Capture the cell that displays the provided text and extract its [x, y] central coordinate. 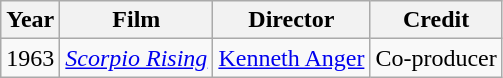
Film [136, 20]
1963 [30, 58]
Credit [436, 20]
Co-producer [436, 58]
Year [30, 20]
Kenneth Anger [292, 58]
Scorpio Rising [136, 58]
Director [292, 20]
